Search for the cell housing the specified text and yield its [x, y] center coordinate. 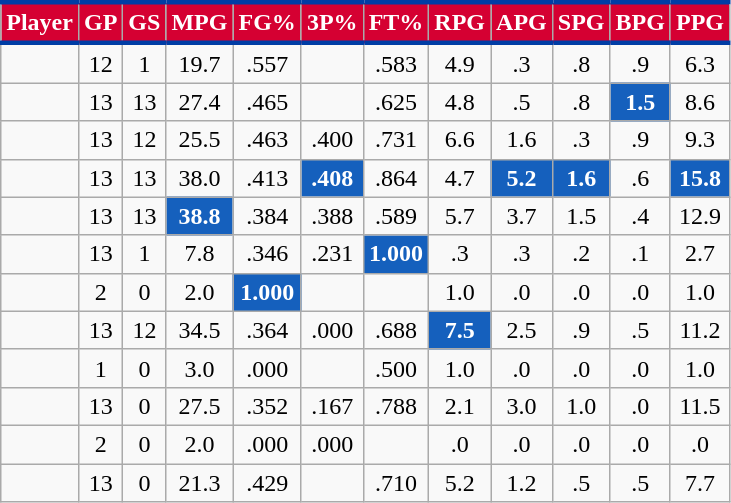
GP [100, 22]
.864 [396, 178]
.500 [396, 368]
6.6 [460, 140]
.4 [640, 216]
MPG [200, 22]
FT% [396, 22]
3.7 [522, 216]
.429 [267, 483]
RPG [460, 22]
.364 [267, 330]
.557 [267, 63]
7.8 [200, 254]
.413 [267, 178]
FG% [267, 22]
.2 [581, 254]
11.2 [700, 330]
11.5 [700, 406]
15.8 [700, 178]
2.5 [522, 330]
.710 [396, 483]
.788 [396, 406]
.589 [396, 216]
BPG [640, 22]
7.7 [700, 483]
6.3 [700, 63]
4.7 [460, 178]
.388 [332, 216]
27.4 [200, 102]
.1 [640, 254]
.231 [332, 254]
.352 [267, 406]
34.5 [200, 330]
12.9 [700, 216]
PPG [700, 22]
21.3 [200, 483]
.688 [396, 330]
4.8 [460, 102]
.408 [332, 178]
.731 [396, 140]
.463 [267, 140]
8.6 [700, 102]
5.7 [460, 216]
38.8 [200, 216]
2.7 [700, 254]
SPG [581, 22]
.400 [332, 140]
.6 [640, 178]
APG [522, 22]
7.5 [460, 330]
19.7 [200, 63]
4.9 [460, 63]
25.5 [200, 140]
GS [144, 22]
2.1 [460, 406]
Player [40, 22]
.465 [267, 102]
3P% [332, 22]
1.2 [522, 483]
.167 [332, 406]
.583 [396, 63]
.346 [267, 254]
.384 [267, 216]
27.5 [200, 406]
.625 [396, 102]
9.3 [700, 140]
38.0 [200, 178]
